Output the (X, Y) coordinate of the center of the cell containing the given text.  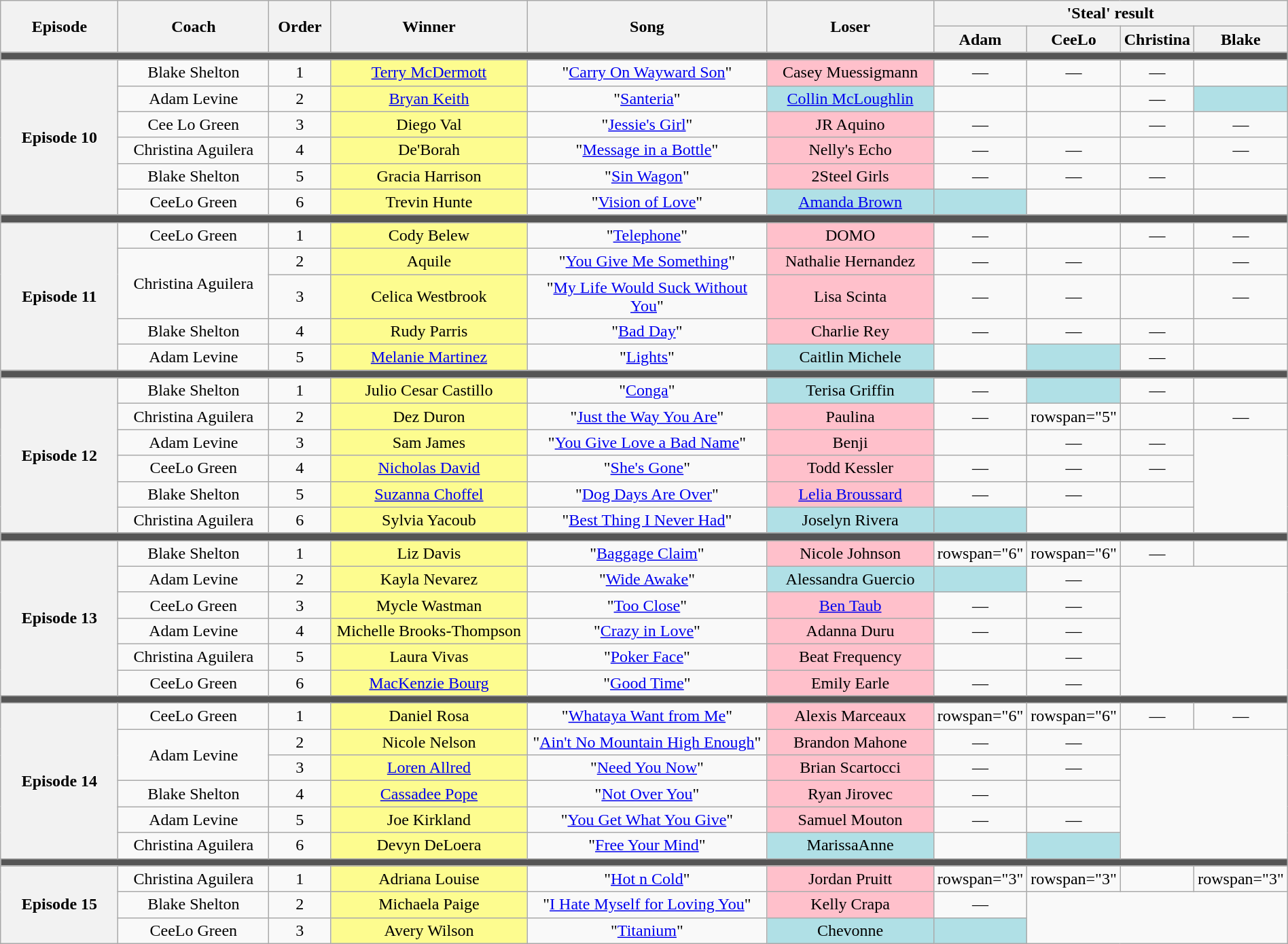
Episode 11 (60, 296)
Suzanna Choffel (429, 494)
Dez Duron (429, 417)
"Too Close" (647, 605)
"Poker Face" (647, 657)
Joselyn Rivera (851, 520)
Cody Belew (429, 235)
Samuel Mouton (851, 820)
Charlie Rey (851, 332)
Avery Wilson (429, 930)
Episode 14 (60, 781)
Lisa Scinta (851, 296)
De'Borah (429, 150)
"She's Gone" (647, 468)
Brian Scartocci (851, 768)
Bryan Keith (429, 99)
Collin McLoughlin (851, 99)
Episode 15 (60, 905)
"Free Your Mind" (647, 845)
Julio Cesar Castillo (429, 391)
Sam James (429, 442)
Rudy Parris (429, 332)
DOMO (851, 235)
Liz Davis (429, 553)
"Sin Wagon" (647, 176)
Christina (1157, 39)
Diego Val (429, 124)
"Wide Awake" (647, 579)
Jordan Pruitt (851, 879)
Episode 13 (60, 618)
Song (647, 27)
"You Give Me Something" (647, 261)
"Baggage Claim" (647, 553)
Celica Westbrook (429, 296)
"Best Thing I Never Had" (647, 520)
Paulina (851, 417)
Kelly Crapa (851, 905)
Amanda Brown (851, 202)
Episode (60, 27)
Nathalie Hernandez (851, 261)
Lelia Broussard (851, 494)
Coach (194, 27)
Beat Frequency (851, 657)
Episode 10 (60, 137)
Joe Kirkland (429, 820)
"My Life Would Suck Without You" (647, 296)
Nicole Johnson (851, 553)
Order (300, 27)
Winner (429, 27)
Melanie Martinez (429, 357)
"Hot n Cold" (647, 879)
Alexis Marceaux (851, 716)
Todd Kessler (851, 468)
Adam (980, 39)
Mycle Wastman (429, 605)
"Need You Now" (647, 768)
Michelle Brooks-Thompson (429, 631)
MarissaAnne (851, 845)
Aquile (429, 261)
Nicholas David (429, 468)
"Bad Day" (647, 332)
"Message in a Bottle" (647, 150)
"Crazy in Love" (647, 631)
Caitlin Michele (851, 357)
'Steal' result (1110, 14)
Ryan Jirovec (851, 794)
Nelly's Echo (851, 150)
Daniel Rosa (429, 716)
"Ain't No Mountain High Enough" (647, 742)
Sylvia Yacoub (429, 520)
Gracia Harrison (429, 176)
Terry McDermott (429, 73)
Emily Earle (851, 683)
Loren Allred (429, 768)
"Not Over You" (647, 794)
"I Hate Myself for Loving You" (647, 905)
Kayla Nevarez (429, 579)
Nicole Nelson (429, 742)
Cee Lo Green (194, 124)
2Steel Girls (851, 176)
rowspan="5" (1074, 417)
"Carry On Wayward Son" (647, 73)
MacKenzie Bourg (429, 683)
"Titanium" (647, 930)
"Lights" (647, 357)
"Santeria" (647, 99)
Alessandra Guercio (851, 579)
Cassadee Pope (429, 794)
Adanna Duru (851, 631)
"Jessie's Girl" (647, 124)
Terisa Griffin (851, 391)
Adriana Louise (429, 879)
Trevin Hunte (429, 202)
CeeLo (1074, 39)
Loser (851, 27)
Laura Vivas (429, 657)
JR Aquino (851, 124)
"You Get What You Give" (647, 820)
Ben Taub (851, 605)
Devyn DeLoera (429, 845)
Brandon Mahone (851, 742)
"Vision of Love" (647, 202)
Michaela Paige (429, 905)
"Whataya Want from Me" (647, 716)
Casey Muessigmann (851, 73)
Benji (851, 442)
"You Give Love a Bad Name" (647, 442)
Chevonne (851, 930)
"Conga" (647, 391)
Episode 12 (60, 455)
"Dog Days Are Over" (647, 494)
"Good Time" (647, 683)
"Just the Way You Are" (647, 417)
Blake (1241, 39)
"Telephone" (647, 235)
